Return the (x, y) coordinate for the center point of the cell that contains the specified text.  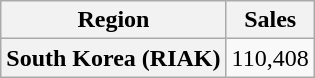
110,408 (270, 58)
Region (114, 20)
Sales (270, 20)
South Korea (RIAK) (114, 58)
